Output the (x, y) coordinate of the center of the cell containing the given text.  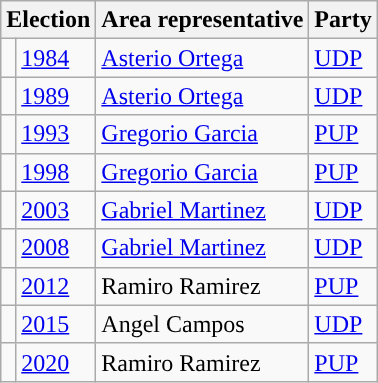
1989 (56, 96)
Party (343, 20)
2008 (56, 248)
2020 (56, 362)
2012 (56, 286)
Area representative (202, 20)
1998 (56, 172)
Angel Campos (202, 324)
Election (48, 20)
2015 (56, 324)
1993 (56, 134)
2003 (56, 210)
1984 (56, 58)
